Locate the cell with the specified text and output its (X, Y) center coordinate. 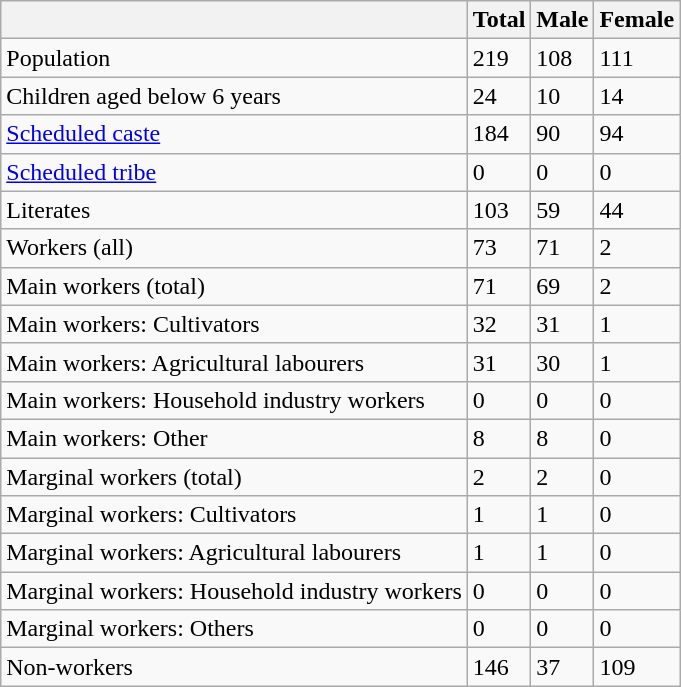
37 (562, 667)
Marginal workers (total) (234, 477)
94 (637, 134)
59 (562, 210)
111 (637, 58)
Main workers: Agricultural labourers (234, 362)
32 (499, 324)
Marginal workers: Cultivators (234, 515)
Scheduled caste (234, 134)
69 (562, 286)
90 (562, 134)
Workers (all) (234, 248)
Marginal workers: Agricultural labourers (234, 553)
30 (562, 362)
Total (499, 20)
Male (562, 20)
Main workers (total) (234, 286)
10 (562, 96)
24 (499, 96)
Scheduled tribe (234, 172)
Population (234, 58)
Main workers: Cultivators (234, 324)
Children aged below 6 years (234, 96)
Marginal workers: Household industry workers (234, 591)
Non-workers (234, 667)
109 (637, 667)
Main workers: Household industry workers (234, 400)
14 (637, 96)
73 (499, 248)
Female (637, 20)
Literates (234, 210)
146 (499, 667)
184 (499, 134)
44 (637, 210)
103 (499, 210)
219 (499, 58)
Main workers: Other (234, 438)
108 (562, 58)
Marginal workers: Others (234, 629)
